Return [X, Y] of the center of cell containing provided text 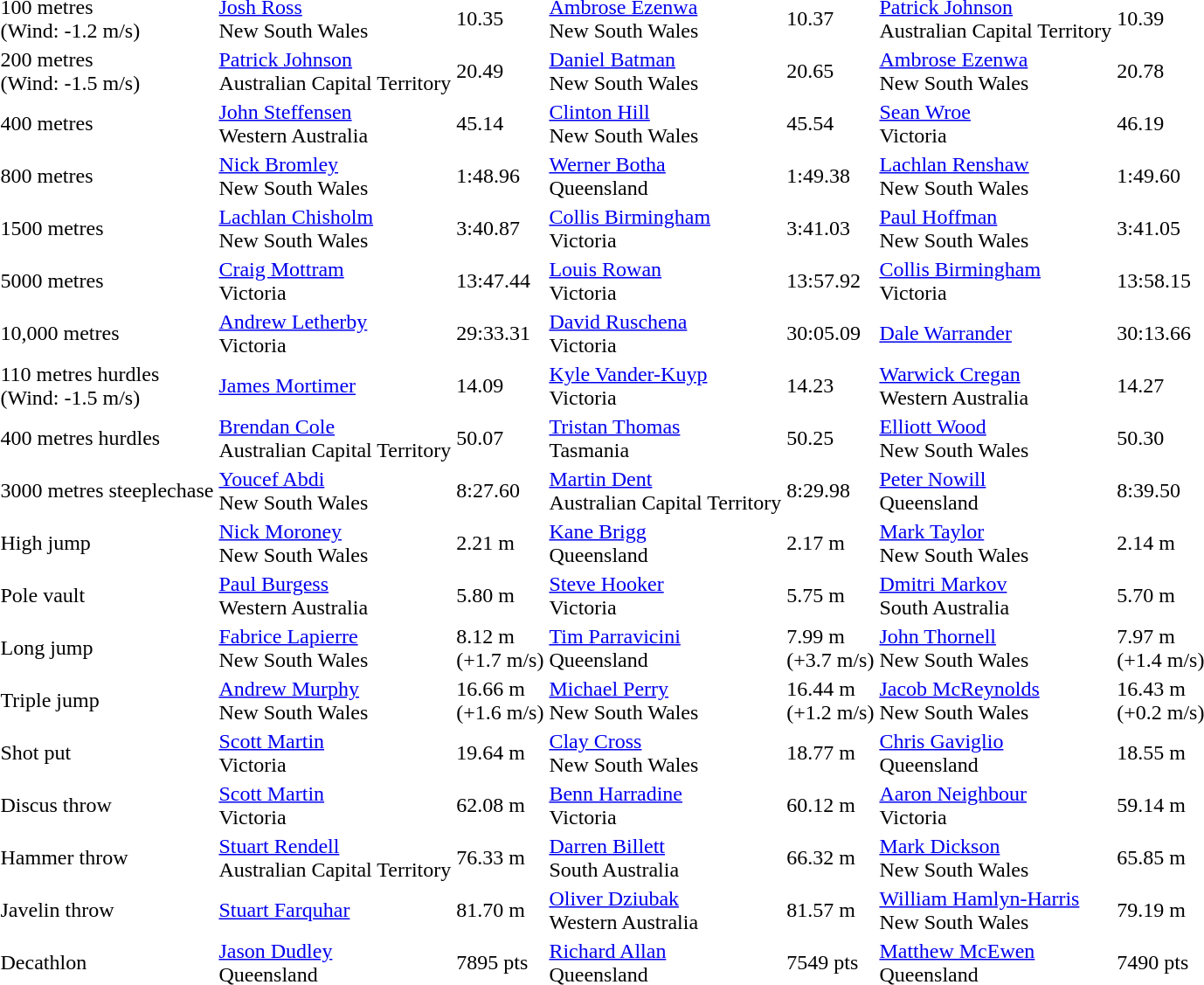
76.33 m [500, 858]
Jacob McReynoldsNew South Wales [996, 701]
Martin DentAustralian Capital Territory [666, 491]
Darren BillettSouth Australia [666, 858]
50.25 [830, 439]
60.12 m [830, 806]
3:40.87 [500, 229]
Paul HoffmanNew South Wales [996, 229]
Nick MoroneyNew South Wales [336, 544]
8:29.98 [830, 491]
John ThornellNew South Wales [996, 649]
Oliver DziubakWestern Australia [666, 911]
Werner BothaQueensland [666, 177]
Clay CrossNew South Wales [666, 753]
James Mortimer [336, 386]
Aaron NeighbourVictoria [996, 806]
Andrew MurphyNew South Wales [336, 701]
Patrick JohnsonAustralian Capital Territory [336, 72]
Youcef AbdiNew South Wales [336, 491]
8:27.60 [500, 491]
Sean WroeVictoria [996, 124]
45.14 [500, 124]
Dale Warrander [996, 334]
66.32 m [830, 858]
Stuart RendellAustralian Capital Territory [336, 858]
Louis RowanVictoria [666, 281]
Mark DicksonNew South Wales [996, 858]
Kane BriggQueensland [666, 544]
16.44 m (+1.2 m/s) [830, 701]
7.99 m (+3.7 m/s) [830, 649]
Steve HookerVictoria [666, 596]
13:57.92 [830, 281]
2.21 m [500, 544]
5.80 m [500, 596]
5.75 m [830, 596]
Lachlan ChisholmNew South Wales [336, 229]
John SteffensenWestern Australia [336, 124]
3:41.03 [830, 229]
Brendan ColeAustralian Capital Territory [336, 439]
81.57 m [830, 911]
Warwick CreganWestern Australia [996, 386]
Ambrose EzenwaNew South Wales [996, 72]
Craig MottramVictoria [336, 281]
50.07 [500, 439]
8.12 m (+1.7 m/s) [500, 649]
45.54 [830, 124]
Elliott WoodNew South Wales [996, 439]
Nick BromleyNew South Wales [336, 177]
William Hamlyn-HarrisNew South Wales [996, 911]
2.17 m [830, 544]
18.77 m [830, 753]
Andrew LetherbyVictoria [336, 334]
Chris GaviglioQueensland [996, 753]
14.09 [500, 386]
Daniel BatmanNew South Wales [666, 72]
Lachlan RenshawNew South Wales [996, 177]
29:33.31 [500, 334]
Fabrice LapierreNew South Wales [336, 649]
1:49.38 [830, 177]
13:47.44 [500, 281]
62.08 m [500, 806]
Tim ParraviciniQueensland [666, 649]
Paul BurgessWestern Australia [336, 596]
81.70 m [500, 911]
14.23 [830, 386]
30:05.09 [830, 334]
Peter NowillQueensland [996, 491]
20.49 [500, 72]
1:48.96 [500, 177]
Mark TaylorNew South Wales [996, 544]
Clinton HillNew South Wales [666, 124]
Benn HarradineVictoria [666, 806]
David RuschenaVictoria [666, 334]
19.64 m [500, 753]
Michael PerryNew South Wales [666, 701]
Stuart Farquhar [336, 911]
Dmitri MarkovSouth Australia [996, 596]
Kyle Vander-KuypVictoria [666, 386]
16.66 m (+1.6 m/s) [500, 701]
20.65 [830, 72]
Tristan ThomasTasmania [666, 439]
